Determine the (x, y) coordinate at the center of the cell enclosing the given text.  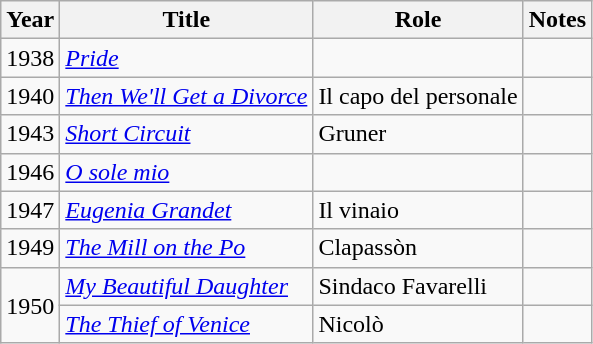
The Thief of Venice (186, 324)
My Beautiful Daughter (186, 286)
1938 (30, 58)
Short Circuit (186, 134)
1950 (30, 305)
Pride (186, 58)
Role (418, 20)
1947 (30, 210)
Then We'll Get a Divorce (186, 96)
1943 (30, 134)
Title (186, 20)
Eugenia Grandet (186, 210)
O sole mio (186, 172)
Sindaco Favarelli (418, 286)
Year (30, 20)
Il vinaio (418, 210)
1946 (30, 172)
Notes (557, 20)
The Mill on the Po (186, 248)
Clapassòn (418, 248)
1940 (30, 96)
Gruner (418, 134)
1949 (30, 248)
Nicolò (418, 324)
Il capo del personale (418, 96)
